Extract the (x, y) coordinate from the center of the cell holding the provided text.  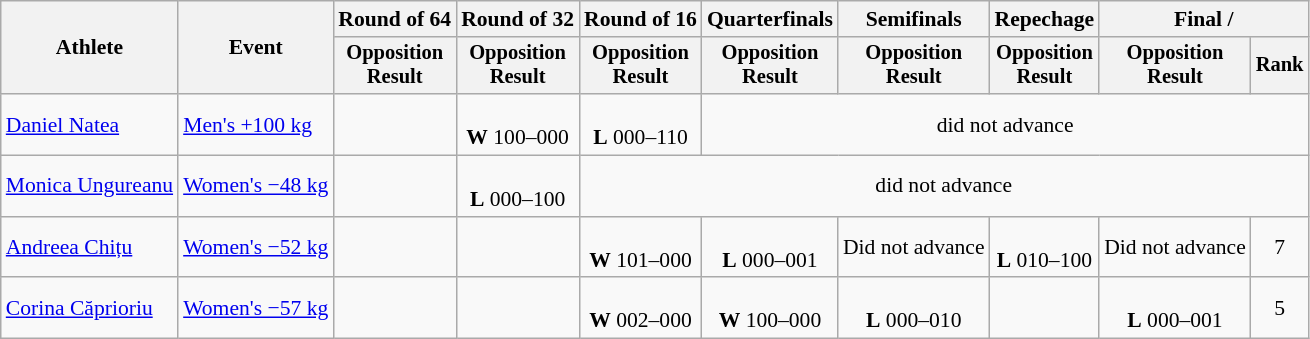
Men's +100 kg (256, 124)
7 (1280, 248)
Final / (1204, 19)
Round of 64 (394, 19)
L 000–100 (518, 186)
Corina Căprioriu (90, 308)
Rank (1280, 66)
Repechage (1045, 19)
Quarterfinals (770, 19)
W 101–000 (640, 248)
Semifinals (914, 19)
L 010–100 (1045, 248)
Women's −52 kg (256, 248)
Women's −48 kg (256, 186)
Round of 16 (640, 19)
5 (1280, 308)
Event (256, 48)
Andreea Chițu (90, 248)
W 002–000 (640, 308)
Daniel Natea (90, 124)
Women's −57 kg (256, 308)
L 000–110 (640, 124)
Monica Ungureanu (90, 186)
Athlete (90, 48)
Round of 32 (518, 19)
L 000–010 (914, 308)
